Determine the [X, Y] coordinate at the center of the cell enclosing the given text.  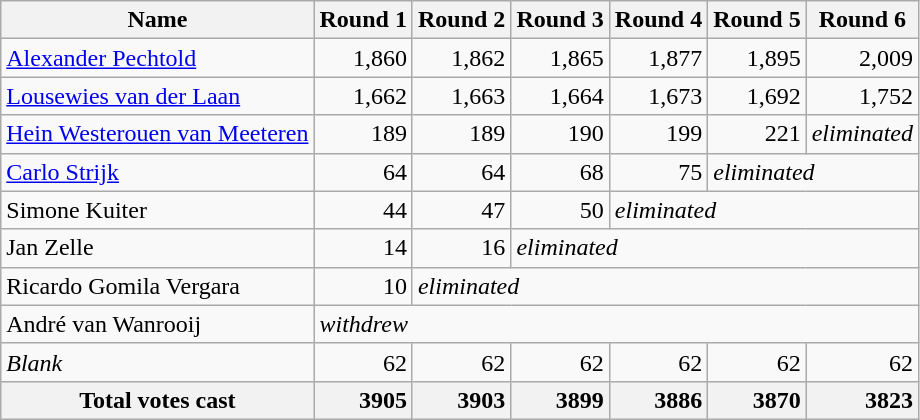
1,662 [363, 96]
Round 5 [757, 20]
Carlo Strijk [158, 172]
Jan Zelle [158, 248]
Round 2 [461, 20]
68 [560, 172]
Lousewies van der Laan [158, 96]
Hein Westerouen van Meeteren [158, 134]
3870 [757, 400]
47 [461, 210]
3899 [560, 400]
1,877 [658, 58]
Round 3 [560, 20]
3905 [363, 400]
Simone Kuiter [158, 210]
3886 [658, 400]
Blank [158, 362]
50 [560, 210]
3823 [862, 400]
1,860 [363, 58]
Round 1 [363, 20]
1,664 [560, 96]
1,752 [862, 96]
14 [363, 248]
75 [658, 172]
Name [158, 20]
Round 4 [658, 20]
221 [757, 134]
1,862 [461, 58]
2,009 [862, 58]
Ricardo Gomila Vergara [158, 286]
44 [363, 210]
withdrew [616, 324]
190 [560, 134]
Round 6 [862, 20]
16 [461, 248]
3903 [461, 400]
Total votes cast [158, 400]
1,895 [757, 58]
1,663 [461, 96]
Alexander Pechtold [158, 58]
1,692 [757, 96]
199 [658, 134]
1,865 [560, 58]
1,673 [658, 96]
André van Wanrooij [158, 324]
10 [363, 286]
